For the text-containing cell, return its midpoint in (X, Y) coordinate format. 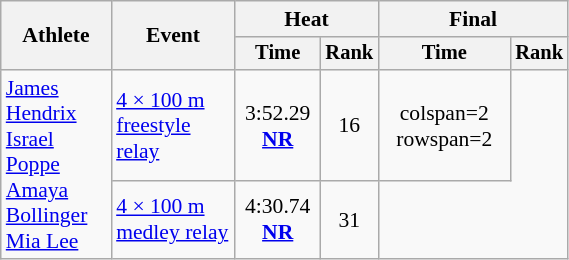
16 (350, 126)
3:52.29 NR (278, 126)
Final (473, 19)
31 (350, 220)
James Hendrix Israel PoppeAmaya Bollinger Mia Lee (56, 164)
4 × 100 m freestyle relay (173, 126)
Event (173, 36)
Athlete (56, 36)
Heat (306, 19)
colspan=2 rowspan=2 (444, 126)
4 × 100 m medley relay (173, 220)
4:30.74 NR (278, 220)
